Detect which cell encompasses the target text, then output its (X, Y) center coordinate. 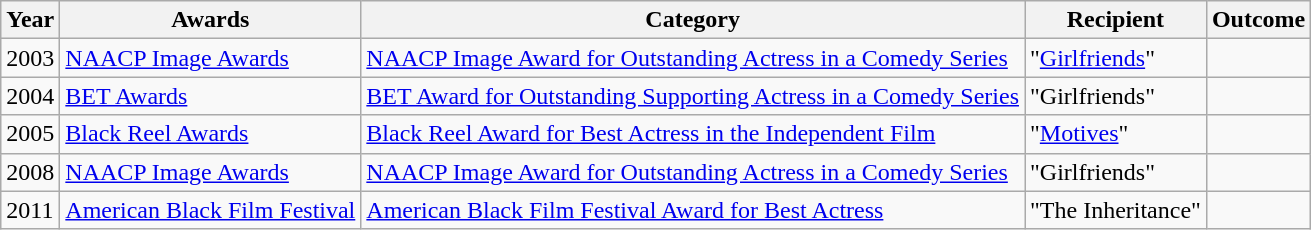
2005 (30, 134)
Outcome (1258, 20)
BET Award for Outstanding Supporting Actress in a Comedy Series (693, 96)
Black Reel Awards (210, 134)
Category (693, 20)
Awards (210, 20)
Year (30, 20)
"The Inheritance" (1115, 210)
2003 (30, 58)
Black Reel Award for Best Actress in the Independent Film (693, 134)
2004 (30, 96)
2008 (30, 172)
American Black Film Festival Award for Best Actress (693, 210)
American Black Film Festival (210, 210)
2011 (30, 210)
BET Awards (210, 96)
Recipient (1115, 20)
"Motives" (1115, 134)
